Output the [X, Y] coordinate of the center of the cell containing the given text.  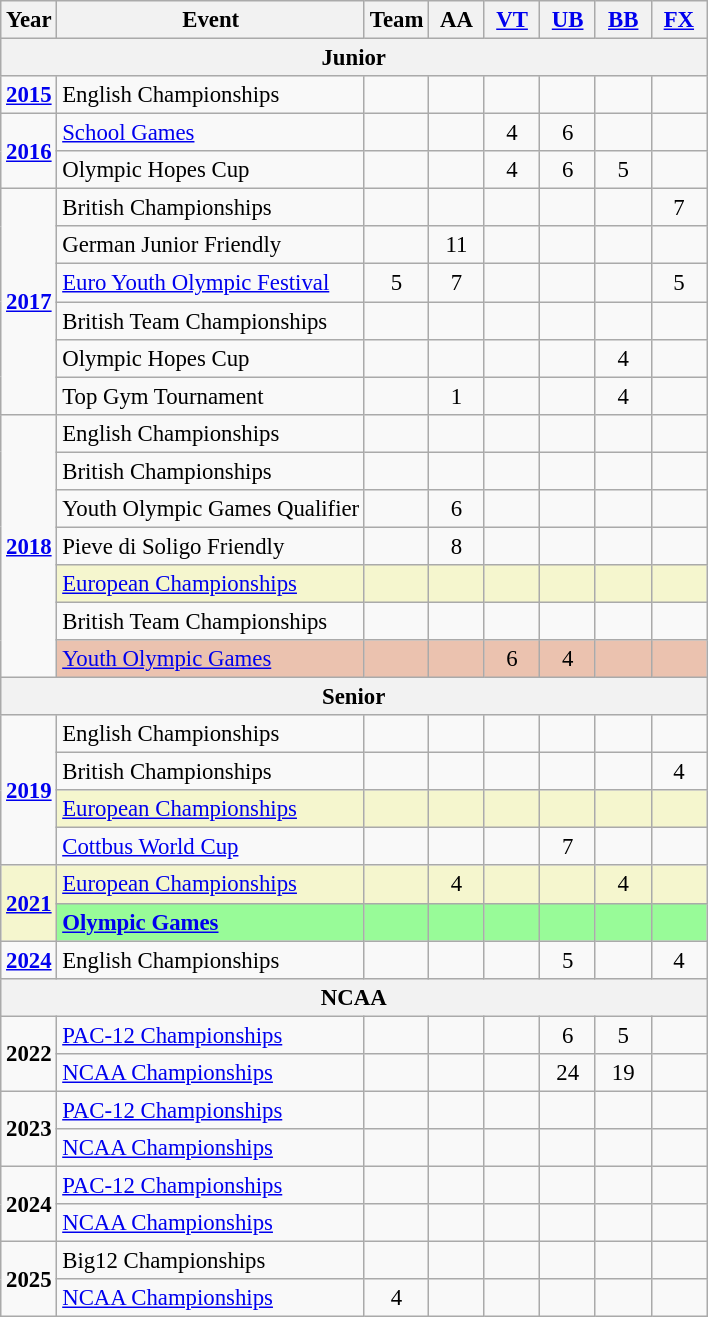
Olympic Games [211, 922]
AA [457, 20]
Cottbus World Cup [211, 847]
Year [29, 20]
German Junior Friendly [211, 245]
8 [457, 546]
Junior [354, 58]
Big12 Championships [211, 1261]
Youth Olympic Games Qualifier [211, 509]
19 [623, 1073]
2023 [29, 1128]
BB [623, 20]
2022 [29, 1054]
UB [568, 20]
Youth Olympic Games [211, 659]
2017 [29, 302]
Event [211, 20]
24 [568, 1073]
11 [457, 245]
2016 [29, 152]
Senior [354, 697]
Euro Youth Olympic Festival [211, 283]
2018 [29, 546]
2021 [29, 904]
2015 [29, 95]
School Games [211, 133]
NCAA [354, 997]
2025 [29, 1280]
VT [512, 20]
1 [457, 396]
Team [396, 20]
Top Gym Tournament [211, 396]
FX [679, 20]
2019 [29, 790]
Pieve di Soligo Friendly [211, 546]
